From the cell containing the given text, extract its center point as (x, y) coordinate. 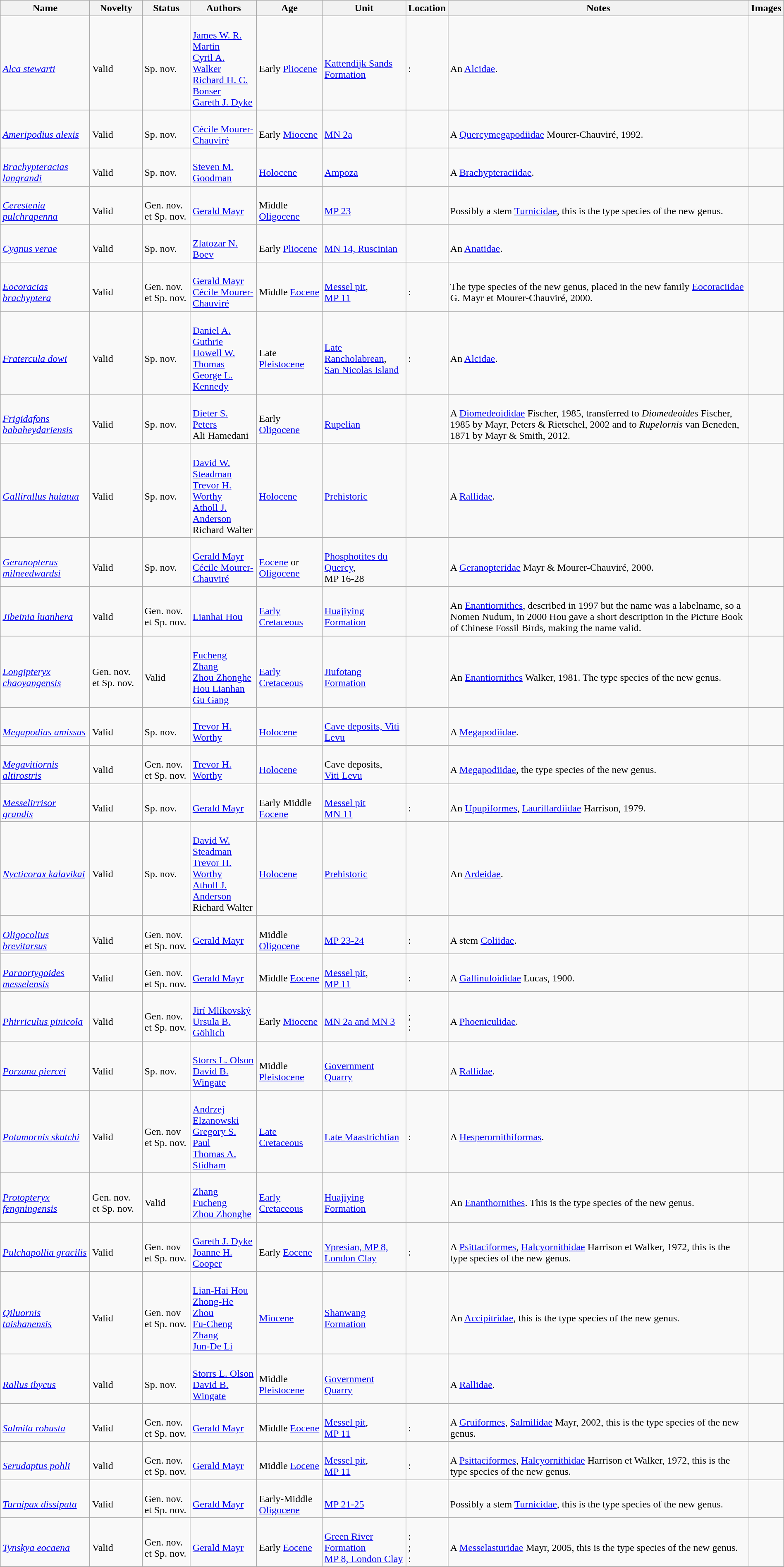
Daniel A. GuthrieHowell W. ThomasGeorge L. Kennedy (223, 353)
MN 14, Ruscinian (364, 243)
A Geranopteridae Mayr & Mourer-Chauviré, 2000. (598, 562)
Age (289, 8)
Jirí MlíkovskýUrsula B. Göhlich (223, 1017)
Oligocolius brevitarsus (45, 935)
A Quercymegapodiidae Mourer-Chauviré, 1992. (598, 129)
Shanwang Formation (364, 1313)
Location (427, 8)
Fratercula dowi (45, 353)
Phirriculus pinicola (45, 1017)
Zlatozar N. Boev (223, 243)
An Enantiornithes Walker, 1981. The type species of the new genus. (598, 672)
Eocoracias brachyptera (45, 287)
Megavitiornis altirostris (45, 765)
An Upupiformes, Laurillardiidae Harrison, 1979. (598, 803)
Cygnus verae (45, 243)
Megapodius amissus (45, 727)
A stem Coliidae. (598, 935)
Turnipax dissipata (45, 1499)
Andrzej ElzanowskiGregory S. PaulThomas A. Stidham (223, 1132)
MN 2a and MN 3 (364, 1017)
Pulchapollia gracilis (45, 1246)
A Megapodiidae, the type species of the new genus. (598, 765)
Ypresian, MP 8, London Clay (364, 1246)
Miocene (289, 1313)
Lianhai Hou (223, 611)
A Gruiformes, Salmilidae Mayr, 2002, this is the type species of the new genus. (598, 1422)
Images (767, 8)
A Megapodiidae. (598, 727)
Notes (598, 8)
Nycticorax kalavikai (45, 868)
Authors (223, 8)
Dieter S. PetersAli Hamedani (223, 419)
A Gallinuloididae Lucas, 1900. (598, 973)
Green River FormationMP 8, London Clay (364, 1543)
A Brachypteraciidae. (598, 167)
Late Cretaceous (289, 1132)
Name (45, 8)
Late Maastrichtian (364, 1132)
Protopteryx fengningensis (45, 1198)
;: (427, 1017)
Qiluornis taishanensis (45, 1313)
Ameripodius alexis (45, 129)
Cerestenia pulchrapenna (45, 205)
Messelirrisor grandis (45, 803)
The type species of the new genus, placed in the new family Eocoraciidae G. Mayr et Mourer-Chauviré, 2000. (598, 287)
MP 23 (364, 205)
Cave deposits,Viti Levu (364, 765)
MP 23-24 (364, 935)
An Anatidae. (598, 243)
Lian-Hai HouZhong-He ZhouFu-Cheng ZhangJun-De Li (223, 1313)
Early Oligocene (289, 419)
Unit (364, 8)
A Phoeniculidae. (598, 1017)
Porzana piercei (45, 1065)
Geranopterus milneedwardsi (45, 562)
Longipteryx chaoyangensis (45, 672)
Fucheng ZhangZhou ZhongheHou LianhanGu Gang (223, 672)
Novelty (116, 8)
A Hesperornithiformas. (598, 1132)
Messel pitMN 11 (364, 803)
MP 21-25 (364, 1499)
James W. R. MartinCyril A. WalkerRichard H. C. BonserGareth J. Dyke (223, 63)
Ampoza (364, 167)
Kattendijk Sands Formation (364, 63)
Zhang FuchengZhou Zhonghe (223, 1198)
Gareth J. DykeJoanne H. Cooper (223, 1246)
Tynskya eocaena (45, 1543)
An Enanthornithes. This is the type species of the new genus. (598, 1198)
Alca stewarti (45, 63)
Rallus ibycus (45, 1379)
Cécile Mourer-Chauviré (223, 129)
Paraortygoides messelensis (45, 973)
Early-Middle Oligocene (289, 1499)
Steven M. Goodman (223, 167)
Early Middle Eocene (289, 803)
Eocene or Oligocene (289, 562)
Cave deposits, Viti Levu (364, 727)
Rupelian (364, 419)
:;: (427, 1543)
Potamornis skutchi (45, 1132)
Late Pleistocene (289, 353)
Phosphotites du Quercy,MP 16-28 (364, 562)
Late Rancholabrean,San Nicolas Island (364, 353)
Gallirallus huiatua (45, 490)
Status (166, 8)
An Accipitridae, this is the type species of the new genus. (598, 1313)
Serudaptus pohli (45, 1460)
A Messelasturidae Mayr, 2005, this is the type species of the new genus. (598, 1543)
Brachypteracias langrandi (45, 167)
MN 2a (364, 129)
Jiufotang Formation (364, 672)
Frigidafons babaheydariensis (45, 419)
An Ardeidae. (598, 868)
Salmila robusta (45, 1422)
Jibeinia luanhera (45, 611)
